Detect which cell encompasses the target text, then output its [x, y] center coordinate. 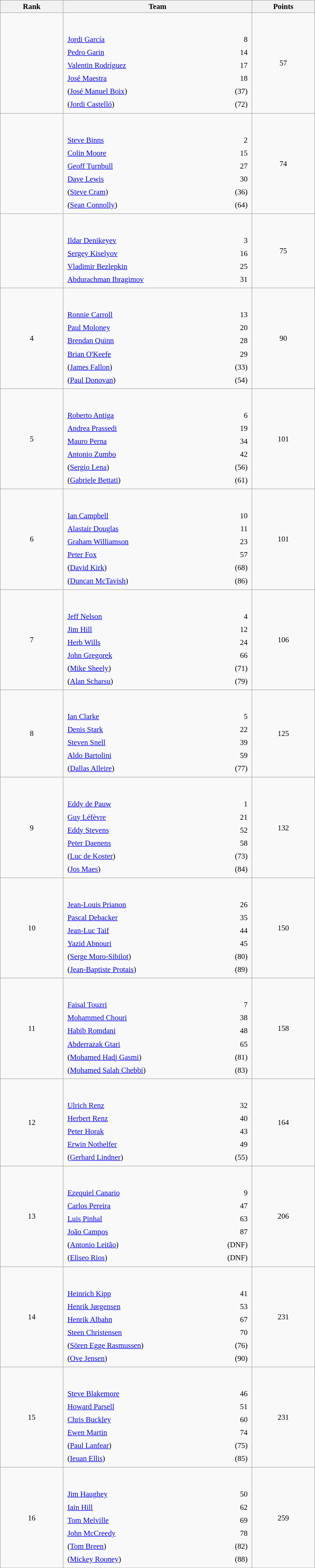
Erwin Nothelfer [138, 1145]
Jim Hill [135, 629]
(68) [231, 568]
Steven Snell [135, 743]
Ian Clarke 5 Denis Stark 22 Steven Snell 39 Aldo Bartolini 59 (Dallas Alleire) (77) [157, 733]
Alastair Douglas [139, 529]
Sergey Kiselyov [146, 253]
30 [228, 179]
87 [222, 1232]
Eddy de Pauw 1 Guy Léfèvre 21 Eddy Stevens 52 Peter Daenens 58 (Luc de Koster) (73) (Jos Maes) (84) [157, 827]
(79) [227, 681]
Habib Romdani [142, 1031]
17 [231, 65]
(Ieuan Ellis) [137, 1459]
Steve Blakemore [137, 1394]
Yazid Abnouri [141, 943]
28 [228, 341]
66 [227, 655]
Points [283, 7]
43 [230, 1131]
(55) [230, 1157]
(36) [228, 192]
Ulrich Renz 32 Herbert Renz 40 Peter Horak 43 Erwin Nothelfer 49 (Gerhard Lindner) (55) [157, 1122]
39 [227, 743]
Colin Moore [136, 153]
(Jean-Baptiste Protais) [141, 969]
(33) [228, 367]
22 [227, 730]
(80) [233, 956]
20 [228, 328]
(77) [227, 769]
Faisal Touzri [142, 1005]
106 [283, 640]
Pascal Debacker [141, 917]
51 [229, 1407]
21 [228, 817]
41 [234, 1293]
Steve Binns 2 Colin Moore 15 Geoff Turnbull 27 Dave Lewis 30 (Steve Cram) (36) (Sean Connolly) (64) [157, 164]
(86) [231, 581]
(Jos Maes) [136, 869]
(81) [235, 1057]
José Maestra [139, 78]
1 [228, 804]
Herb Wills [135, 642]
(Duncan McTavish) [139, 581]
(James Fallon) [136, 367]
60 [229, 1420]
Tom Melville [137, 1520]
Ronnie Carroll 13 Paul Moloney 20 Brendan Quinn 28 Brian O'Keefe 29 (James Fallon) (33) (Paul Donovan) (54) [157, 338]
70 [234, 1332]
26 [233, 905]
(Sören Egge Rasmussen) [142, 1345]
(84) [228, 869]
(Ove Jensen) [142, 1358]
Abderrazak Gtari [142, 1044]
(85) [229, 1459]
(José Manuel Boix) [139, 91]
Pedro Garin [139, 53]
Antonio Zumbo [137, 454]
Steve Blakemore 46 Howard Parsell 51 Chris Buckley 60 Ewen Martin 74 (Paul Lanfear) (75) (Ieuan Ellis) (85) [157, 1417]
Peter Daenens [136, 843]
Brendan Quinn [136, 341]
Iain Hill [137, 1507]
53 [234, 1306]
Roberto Antiga 6 Andrea Prassedi 19 Mauro Perna 34 Antonio Zumbo 42 (Sergio Lena) (56) (Gabriele Bettati) (61) [157, 439]
35 [233, 917]
(Sergio Lena) [137, 467]
Jean-Louis Prianon [141, 905]
Heinrich Kipp [142, 1293]
Ian Clarke [135, 717]
Ian Campbell 10 Alastair Douglas 11 Graham Williamson 23 Peter Fox 57 (David Kirk) (68) (Duncan McTavish) (86) [157, 539]
2 [228, 140]
(61) [229, 480]
(54) [228, 380]
(David Kirk) [139, 568]
Jordi García 8 Pedro Garin 14 Valentin Rodríguez 17 José Maestra 18 (José Manuel Boix) (37) (Jordi Castelló) (72) [157, 63]
(Eliseo Rios) [130, 1258]
Mohammed Chouri [142, 1018]
Jeff Nelson [135, 616]
59 [227, 756]
58 [228, 843]
Geoff Turnbull [136, 166]
(Luc de Koster) [136, 856]
48 [235, 1031]
Dave Lewis [136, 179]
25 [239, 266]
19 [229, 428]
(Serge Moro-Sibilot) [141, 956]
125 [283, 733]
Howard Parsell [137, 1407]
31 [239, 279]
(Mohamed Hadj Gasmi) [142, 1057]
69 [229, 1520]
Peter Horak [138, 1131]
(82) [229, 1546]
Luis Pinhal [130, 1219]
(Jordi Castelló) [139, 104]
(Mike Sheely) [135, 668]
Paul Moloney [136, 328]
32 [230, 1105]
Mauro Perna [137, 441]
90 [283, 338]
(Paul Donovan) [136, 380]
40 [230, 1118]
50 [229, 1494]
(Gerhard Lindner) [138, 1157]
Roberto Antiga [137, 415]
(Alan Scharsu) [135, 681]
62 [229, 1507]
Chris Buckley [137, 1420]
Abdurachman Ibragimov [146, 279]
(Dallas Alleire) [135, 769]
(Steve Cram) [136, 192]
(64) [228, 205]
63 [222, 1219]
47 [222, 1206]
Vladimir Bezlepkin [146, 266]
Jean-Luc Taif [141, 930]
Ian Campbell [139, 516]
Jean-Louis Prianon 26 Pascal Debacker 35 Jean-Luc Taif 44 Yazid Abnouri 45 (Serge Moro-Sibilot) (80) (Jean-Baptiste Protais) (89) [157, 928]
Graham Williamson [139, 542]
44 [233, 930]
Carlos Pereira [130, 1206]
João Campos [130, 1232]
164 [283, 1122]
(73) [228, 856]
(Mickey Rooney) [137, 1559]
Herbert Renz [138, 1118]
(72) [231, 104]
Ulrich Renz [138, 1105]
75 [283, 251]
27 [228, 166]
(76) [234, 1345]
Ezequiel Canario 9 Carlos Pereira 47 Luis Pinhal 63 João Campos 87 (Antonio Leitão) (DNF) (Eliseo Rios) (DNF) [157, 1216]
Eddy de Pauw [136, 804]
(88) [229, 1559]
Ezequiel Canario [130, 1193]
Steen Christensen [142, 1332]
(37) [231, 91]
29 [228, 354]
67 [234, 1319]
Ildar Denikeyev [146, 240]
Steve Binns [136, 140]
(Sean Connolly) [136, 205]
34 [229, 441]
24 [227, 642]
Brian O'Keefe [136, 354]
65 [235, 1044]
45 [233, 943]
(Tom Breen) [137, 1546]
(71) [227, 668]
(Paul Lanfear) [137, 1446]
Ewen Martin [137, 1433]
259 [283, 1517]
(Antonio Leitão) [130, 1245]
42 [229, 454]
206 [283, 1216]
John McCreedy [137, 1533]
(83) [235, 1070]
Aldo Bartolini [135, 756]
(Mohamed Salah Chebbi) [142, 1070]
Jordi García [139, 40]
78 [229, 1533]
3 [239, 240]
23 [231, 542]
46 [229, 1394]
Henrik Jørgensen [142, 1306]
Faisal Touzri 7 Mohammed Chouri 38 Habib Romdani 48 Abderrazak Gtari 65 (Mohamed Hadj Gasmi) (81) (Mohamed Salah Chebbi) (83) [157, 1028]
Valentin Rodríguez [139, 65]
Rank [32, 7]
Jeff Nelson 4 Jim Hill 12 Herb Wills 24 John Gregorek 66 (Mike Sheely) (71) (Alan Scharsu) (79) [157, 640]
38 [235, 1018]
John Gregorek [135, 655]
Jim Haughey [137, 1494]
Denis Stark [135, 730]
49 [230, 1145]
(90) [234, 1358]
Peter Fox [139, 555]
Guy Léfèvre [136, 817]
52 [228, 830]
150 [283, 928]
Heinrich Kipp 41 Henrik Jørgensen 53 Henrik Albahn 67 Steen Christensen 70 (Sören Egge Rasmussen) (76) (Ove Jensen) (90) [157, 1317]
Team [157, 7]
Ronnie Carroll [136, 315]
158 [283, 1028]
Henrik Albahn [142, 1319]
(Gabriele Bettati) [137, 480]
Jim Haughey 50 Iain Hill 62 Tom Melville 69 John McCreedy 78 (Tom Breen) (82) (Mickey Rooney) (88) [157, 1517]
18 [231, 78]
Andrea Prassedi [137, 428]
(75) [229, 1446]
(89) [233, 969]
Eddy Stevens [136, 830]
Ildar Denikeyev 3 Sergey Kiselyov 16 Vladimir Bezlepkin 25 Abdurachman Ibragimov 31 [157, 251]
(56) [229, 467]
132 [283, 827]
